Scan for the cell matching the given text and deliver its (X, Y) coordinate at center. 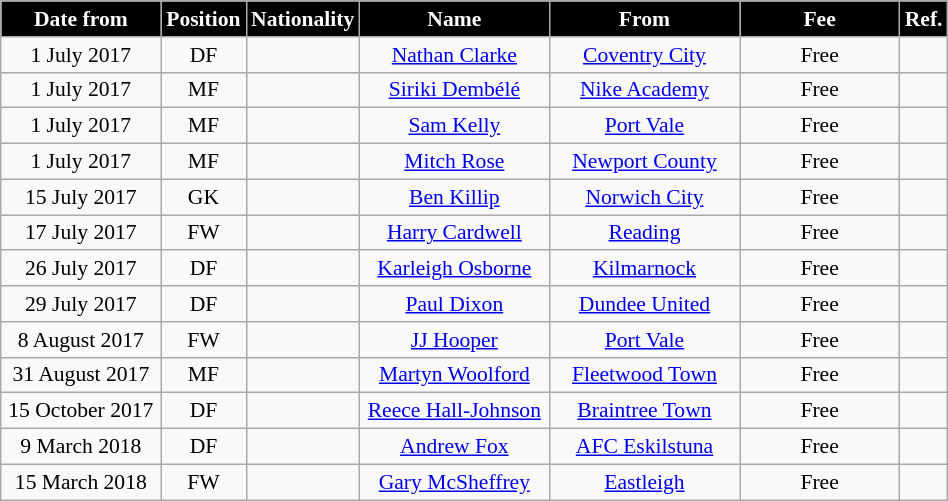
Nathan Clarke (454, 55)
Harry Cardwell (454, 233)
15 March 2018 (81, 482)
Paul Dixon (454, 304)
JJ Hooper (454, 340)
Kilmarnock (644, 269)
Dundee United (644, 304)
GK (204, 197)
Martyn Woolford (454, 375)
Eastleigh (644, 482)
Newport County (644, 162)
Position (204, 19)
Reece Hall-Johnson (454, 411)
26 July 2017 (81, 269)
From (644, 19)
Fee (820, 19)
Ben Killip (454, 197)
Sam Kelly (454, 126)
8 August 2017 (81, 340)
15 July 2017 (81, 197)
Coventry City (644, 55)
15 October 2017 (81, 411)
Fleetwood Town (644, 375)
Gary McSheffrey (454, 482)
Braintree Town (644, 411)
Reading (644, 233)
17 July 2017 (81, 233)
Karleigh Osborne (454, 269)
Nike Academy (644, 90)
AFC Eskilstuna (644, 447)
31 August 2017 (81, 375)
29 July 2017 (81, 304)
Norwich City (644, 197)
Siriki Dembélé (454, 90)
9 March 2018 (81, 447)
Ref. (924, 19)
Name (454, 19)
Date from (81, 19)
Nationality (302, 19)
Mitch Rose (454, 162)
Andrew Fox (454, 447)
